From the cell containing the given text, extract its center point as [X, Y] coordinate. 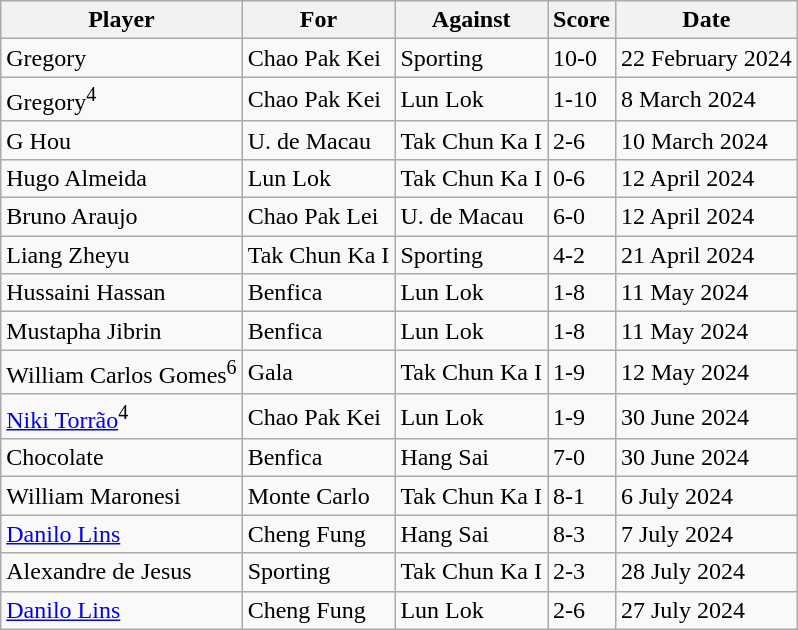
Chocolate [122, 458]
Player [122, 20]
Mustapha Jibrin [122, 331]
Monte Carlo [318, 496]
7 July 2024 [706, 534]
21 April 2024 [706, 255]
Against [472, 20]
1-10 [582, 100]
0-6 [582, 178]
4-2 [582, 255]
2-3 [582, 572]
22 February 2024 [706, 58]
William Carlos Gomes6 [122, 372]
Chao Pak Lei [318, 217]
8 March 2024 [706, 100]
G Hou [122, 140]
William Maronesi [122, 496]
Alexandre de Jesus [122, 572]
6-0 [582, 217]
Gala [318, 372]
8-1 [582, 496]
6 July 2024 [706, 496]
Gregory [122, 58]
Score [582, 20]
For [318, 20]
10 March 2024 [706, 140]
Hussaini Hassan [122, 293]
Niki Torrão4 [122, 416]
10-0 [582, 58]
Gregory4 [122, 100]
12 May 2024 [706, 372]
7-0 [582, 458]
Bruno Araujo [122, 217]
27 July 2024 [706, 610]
Date [706, 20]
28 July 2024 [706, 572]
Hugo Almeida [122, 178]
8-3 [582, 534]
Liang Zheyu [122, 255]
